Return [X, Y] of the center of cell containing provided text 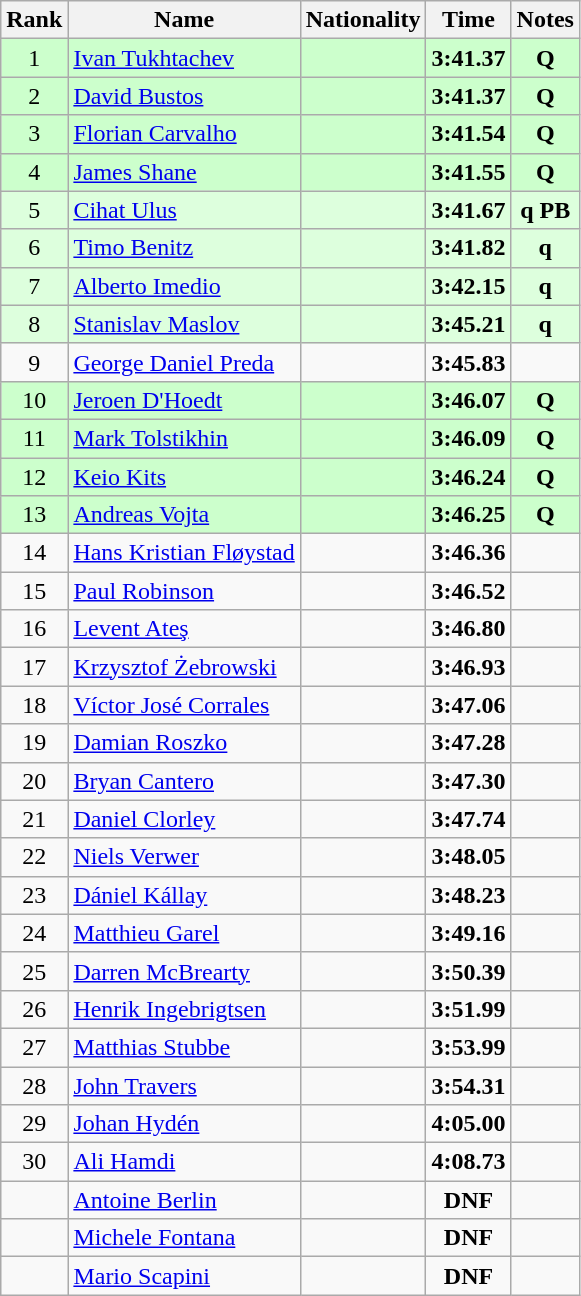
Time [468, 20]
3:46.09 [468, 438]
Keio Kits [184, 477]
3:47.28 [468, 743]
3:47.06 [468, 705]
Matthieu Garel [184, 933]
3:42.15 [468, 286]
3:41.67 [468, 210]
James Shane [184, 172]
6 [34, 248]
1 [34, 58]
Stanislav Maslov [184, 324]
30 [34, 1162]
3:46.80 [468, 629]
3:46.93 [468, 667]
Antoine Berlin [184, 1200]
27 [34, 1047]
George Daniel Preda [184, 362]
21 [34, 819]
Cihat Ulus [184, 210]
8 [34, 324]
Rank [34, 20]
Nationality [363, 20]
3:45.83 [468, 362]
3:47.74 [468, 819]
Johan Hydén [184, 1124]
Mario Scapini [184, 1276]
4:05.00 [468, 1124]
3:46.52 [468, 591]
Name [184, 20]
Dániel Kállay [184, 895]
3:41.55 [468, 172]
2 [34, 96]
3:46.07 [468, 400]
3:49.16 [468, 933]
16 [34, 629]
3:46.24 [468, 477]
Paul Robinson [184, 591]
3:45.21 [468, 324]
Hans Kristian Fløystad [184, 553]
Mark Tolstikhin [184, 438]
9 [34, 362]
19 [34, 743]
10 [34, 400]
3:53.99 [468, 1047]
7 [34, 286]
Notes [545, 20]
4 [34, 172]
3:41.82 [468, 248]
3:41.54 [468, 134]
15 [34, 591]
John Travers [184, 1085]
Daniel Clorley [184, 819]
24 [34, 933]
28 [34, 1085]
Niels Verwer [184, 857]
Krzysztof Żebrowski [184, 667]
5 [34, 210]
Darren McBrearty [184, 971]
3:48.23 [468, 895]
17 [34, 667]
Damian Roszko [184, 743]
18 [34, 705]
Jeroen D'Hoedt [184, 400]
13 [34, 515]
Levent Ateş [184, 629]
3:47.30 [468, 781]
Ivan Tukhtachev [184, 58]
Andreas Vojta [184, 515]
3 [34, 134]
29 [34, 1124]
25 [34, 971]
3:48.05 [468, 857]
3:46.25 [468, 515]
Timo Benitz [184, 248]
14 [34, 553]
Florian Carvalho [184, 134]
12 [34, 477]
23 [34, 895]
q PB [545, 210]
David Bustos [184, 96]
3:46.36 [468, 553]
3:51.99 [468, 1009]
4:08.73 [468, 1162]
Bryan Cantero [184, 781]
22 [34, 857]
Michele Fontana [184, 1238]
Matthias Stubbe [184, 1047]
Ali Hamdi [184, 1162]
11 [34, 438]
3:54.31 [468, 1085]
Víctor José Corrales [184, 705]
3:50.39 [468, 971]
20 [34, 781]
26 [34, 1009]
Henrik Ingebrigtsen [184, 1009]
Alberto Imedio [184, 286]
